Locate the cell with the specified text and output its (x, y) center coordinate. 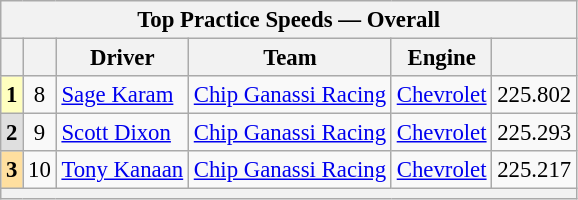
Sage Karam (122, 95)
Scott Dixon (122, 133)
1 (12, 95)
Team (290, 58)
225.293 (534, 133)
Engine (441, 58)
8 (40, 95)
225.217 (534, 170)
10 (40, 170)
Tony Kanaan (122, 170)
9 (40, 133)
3 (12, 170)
Driver (122, 58)
2 (12, 133)
225.802 (534, 95)
Top Practice Speeds — Overall (289, 20)
